For the text-containing cell, return its midpoint in [X, Y] coordinate format. 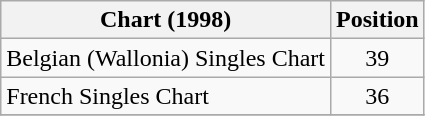
Position [377, 20]
French Singles Chart [166, 96]
39 [377, 58]
Chart (1998) [166, 20]
36 [377, 96]
Belgian (Wallonia) Singles Chart [166, 58]
